Determine the [x, y] coordinate at the center of the cell enclosing the given text.  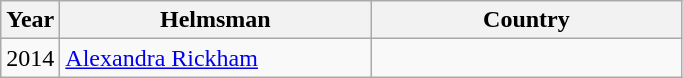
2014 [30, 58]
Year [30, 20]
Alexandra Rickham [216, 58]
Helmsman [216, 20]
Country [526, 20]
